Identify which cell holds the provided text, then report its [x, y] central coordinate. 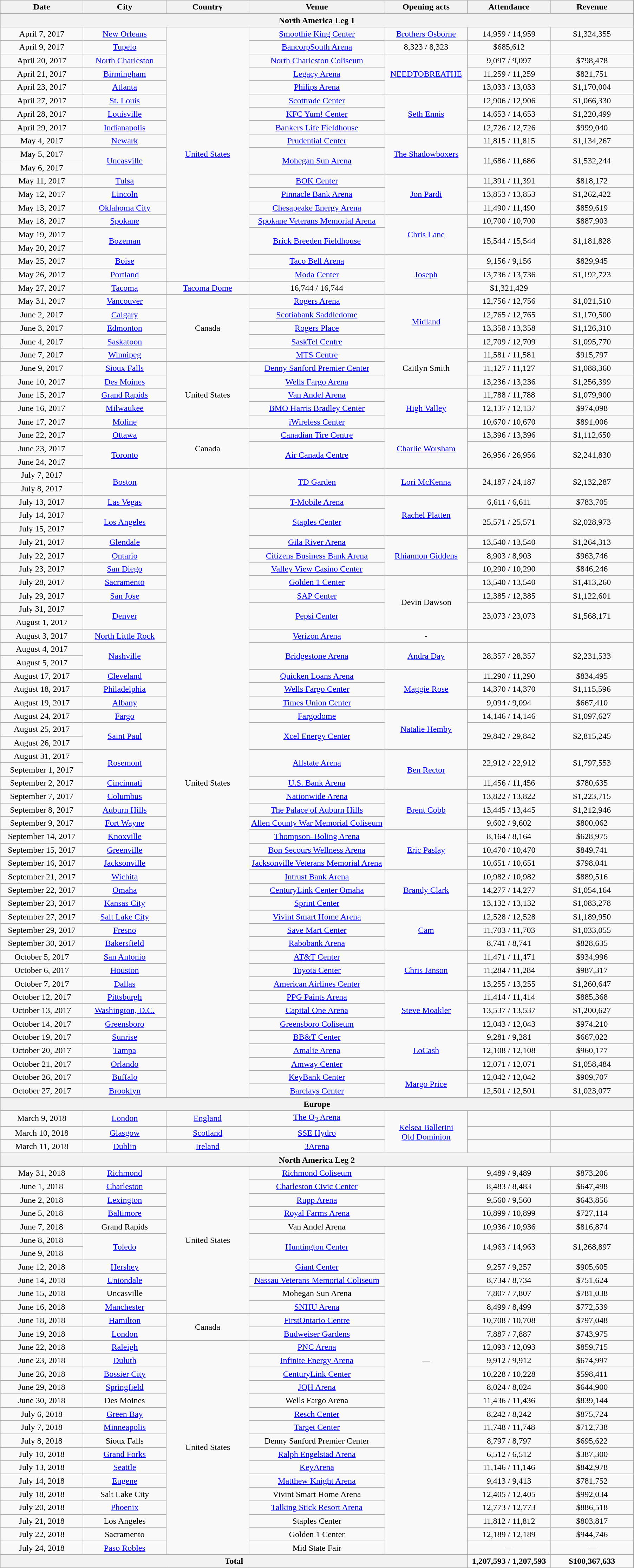
Ireland [208, 1146]
Opening acts [426, 7]
Brothers Osborne [426, 34]
14,370 / 14,370 [509, 689]
Jon Pardi [426, 194]
San Antonio [125, 957]
April 7, 2017 [42, 34]
$1,220,499 [592, 114]
9,489 / 9,489 [509, 1173]
Cincinnati [125, 783]
October 20, 2017 [42, 1051]
October 13, 2017 [42, 1010]
October 26, 2017 [42, 1077]
8,483 / 8,483 [509, 1187]
$644,900 [592, 1387]
Fresno [125, 930]
$818,172 [592, 181]
11,686 / 11,686 [509, 161]
CenturyLink Center Omaha [317, 890]
Midland [426, 321]
24,187 / 24,187 [509, 482]
8,903 / 8,903 [509, 555]
October 21, 2017 [42, 1064]
Ontario [125, 555]
Europe [317, 1104]
11,748 / 11,748 [509, 1427]
$1,200,627 [592, 1010]
Grand Forks [125, 1454]
June 18, 2018 [42, 1320]
Atlanta [125, 87]
10,899 / 10,899 [509, 1213]
Scotland [208, 1133]
Attendance [509, 7]
Buffalo [125, 1077]
12,765 / 12,765 [509, 315]
11,471 / 11,471 [509, 957]
North America Leg 2 [317, 1160]
Lori McKenna [426, 482]
Bankers Life Fieldhouse [317, 127]
May 31, 2018 [42, 1173]
Joseph [426, 275]
The Shadowboxers [426, 154]
July 22, 2017 [42, 555]
Oklahoma City [125, 208]
October 27, 2017 [42, 1091]
13,033 / 13,033 [509, 87]
Infinite Energy Arena [317, 1360]
July 29, 2017 [42, 596]
June 9, 2018 [42, 1253]
July 7, 2017 [42, 475]
$1,083,278 [592, 903]
13,358 / 13,358 [509, 328]
29,842 / 29,842 [509, 736]
$885,368 [592, 997]
Knoxville [125, 837]
April 29, 2017 [42, 127]
12,528 / 12,528 [509, 917]
9,413 / 9,413 [509, 1481]
$999,040 [592, 127]
Richmond Coliseum [317, 1173]
26,956 / 26,956 [509, 455]
$1,079,900 [592, 395]
$1,324,355 [592, 34]
14,963 / 14,963 [509, 1247]
$1,097,627 [592, 716]
San Diego [125, 569]
Chris Janson [426, 970]
10,228 / 10,228 [509, 1374]
14,653 / 14,653 [509, 114]
$829,945 [592, 261]
Tacoma Dome [208, 288]
July 28, 2017 [42, 582]
Greenville [125, 850]
Seth Ennis [426, 114]
Philips Arena [317, 87]
Charleston [125, 1187]
- [426, 636]
Amalie Arena [317, 1051]
Amway Center [317, 1064]
$1,192,723 [592, 275]
October 19, 2017 [42, 1037]
$834,495 [592, 676]
Mid State Fair [317, 1548]
11,490 / 11,490 [509, 208]
May 19, 2017 [42, 234]
Pepsi Center [317, 616]
Hamilton [125, 1320]
Chesapeake Energy Arena [317, 208]
Valley View Casino Center [317, 569]
KeyBank Center [317, 1077]
$598,411 [592, 1374]
Fort Wayne [125, 823]
$1,212,946 [592, 809]
Thompson–Boling Arena [317, 837]
May 13, 2017 [42, 208]
Newark [125, 141]
Greensboro Coliseum [317, 1024]
$1,532,244 [592, 161]
Bakersfield [125, 943]
$974,098 [592, 408]
$944,746 [592, 1534]
St. Louis [125, 101]
$905,605 [592, 1267]
Jacksonville [125, 863]
14,959 / 14,959 [509, 34]
$934,996 [592, 957]
Charlie Worsham [426, 449]
KFC Yum! Center [317, 114]
$1,262,422 [592, 194]
July 15, 2017 [42, 529]
North Little Rock [125, 636]
12,043 / 12,043 [509, 1024]
August 1, 2017 [42, 622]
Houston [125, 970]
October 5, 2017 [42, 957]
Venue [317, 7]
Taco Bell Arena [317, 261]
High Valley [426, 408]
Capital One Arena [317, 1010]
Lincoln [125, 194]
Target Center [317, 1427]
The Palace of Auburn Hills [317, 809]
July 13, 2017 [42, 502]
Springfield [125, 1387]
Steve Moakler [426, 1010]
$846,246 [592, 569]
10,982 / 10,982 [509, 877]
JQH Arena [317, 1387]
$387,300 [592, 1454]
$667,410 [592, 703]
$839,144 [592, 1401]
July 18, 2018 [42, 1494]
Ottawa [125, 435]
10,670 / 10,670 [509, 422]
10,290 / 10,290 [509, 569]
July 8, 2017 [42, 489]
Greensboro [125, 1024]
14,146 / 14,146 [509, 716]
Wells Fargo Center [317, 689]
9,094 / 9,094 [509, 703]
9,097 / 9,097 [509, 60]
$1,170,004 [592, 87]
Rogers Place [317, 328]
Toledo [125, 1247]
Devin Dawson [426, 602]
July 13, 2018 [42, 1467]
9,912 / 9,912 [509, 1360]
September 8, 2017 [42, 809]
PNC Arena [317, 1347]
May 26, 2017 [42, 275]
7,887 / 7,887 [509, 1334]
8,797 / 8,797 [509, 1441]
July 20, 2018 [42, 1508]
American Airlines Center [317, 983]
July 8, 2018 [42, 1441]
$816,874 [592, 1227]
T-Mobile Arena [317, 502]
Rupp Arena [317, 1200]
iWireless Center [317, 422]
$1,189,950 [592, 917]
8,734 / 8,734 [509, 1280]
$1,058,484 [592, 1064]
Boston [125, 482]
Glendale [125, 542]
Auburn Hills [125, 809]
$1,413,260 [592, 582]
25,571 / 25,571 [509, 522]
Xcel Energy Center [317, 736]
Washington, D.C. [125, 1010]
SAP Center [317, 596]
Toyota Center [317, 970]
May 25, 2017 [42, 261]
Times Union Center [317, 703]
September 14, 2017 [42, 837]
SSE Hydro [317, 1133]
8,741 / 8,741 [509, 943]
22,912 / 22,912 [509, 763]
Ben Rector [426, 769]
$643,856 [592, 1200]
Tulsa [125, 181]
July 21, 2017 [42, 542]
BOK Center [317, 181]
$685,612 [509, 47]
July 31, 2017 [42, 609]
$1,088,360 [592, 368]
June 29, 2018 [42, 1387]
Paso Robles [125, 1548]
September 21, 2017 [42, 877]
9,560 / 9,560 [509, 1200]
May 5, 2017 [42, 154]
Air Canada Centre [317, 455]
Green Bay [125, 1414]
9,257 / 9,257 [509, 1267]
12,773 / 12,773 [509, 1508]
14,277 / 14,277 [509, 890]
June 16, 2017 [42, 408]
Minneapolis [125, 1427]
$821,751 [592, 74]
Calgary [125, 315]
$1,021,510 [592, 301]
Manchester [125, 1307]
$1,256,399 [592, 381]
Citizens Business Bank Arena [317, 555]
Bridgestone Arena [317, 656]
11,436 / 11,436 [509, 1401]
June 26, 2018 [42, 1374]
8,499 / 8,499 [509, 1307]
Brooklyn [125, 1091]
$849,741 [592, 850]
April 28, 2017 [42, 114]
Matthew Knight Arena [317, 1481]
Rachel Platten [426, 515]
U.S. Bank Arena [317, 783]
Pinnacle Bank Arena [317, 194]
Verizon Arena [317, 636]
$828,635 [592, 943]
Rosemont [125, 763]
13,236 / 13,236 [509, 381]
June 4, 2017 [42, 341]
October 6, 2017 [42, 970]
$695,622 [592, 1441]
Orlando [125, 1064]
Columbus [125, 796]
11,414 / 11,414 [509, 997]
$960,177 [592, 1051]
$859,619 [592, 208]
England [208, 1118]
KeyArena [317, 1467]
6,611 / 6,611 [509, 502]
Spokane [125, 221]
Charleston Civic Center [317, 1187]
Las Vegas [125, 502]
Denver [125, 616]
$1,095,770 [592, 341]
8,323 / 8,323 [426, 47]
$1,223,715 [592, 796]
11,284 / 11,284 [509, 970]
Nassau Veterans Memorial Coliseum [317, 1280]
$2,241,830 [592, 455]
Dallas [125, 983]
July 10, 2018 [42, 1454]
$1,264,313 [592, 542]
Tacoma [125, 288]
June 2, 2017 [42, 315]
$1,054,164 [592, 890]
Resch Center [317, 1414]
Maggie Rose [426, 689]
BMO Harris Bradley Center [317, 408]
The O2 Arena [317, 1118]
11,391 / 11,391 [509, 181]
Tupelo [125, 47]
12,726 / 12,726 [509, 127]
Bon Secours Wellness Arena [317, 850]
North America Leg 1 [317, 20]
11,581 / 11,581 [509, 355]
Pittsburgh [125, 997]
Rabobank Arena [317, 943]
Margo Price [426, 1084]
23,073 / 23,073 [509, 616]
13,853 / 13,853 [509, 194]
16,744 / 16,744 [317, 288]
$1,023,077 [592, 1091]
April 21, 2017 [42, 74]
$992,034 [592, 1494]
Albany [125, 703]
Vancouver [125, 301]
Tampa [125, 1051]
Eugene [125, 1481]
October 7, 2017 [42, 983]
August 18, 2017 [42, 689]
$1,126,310 [592, 328]
$909,707 [592, 1077]
September 9, 2017 [42, 823]
$873,206 [592, 1173]
10,936 / 10,936 [509, 1227]
July 7, 2018 [42, 1427]
$859,715 [592, 1347]
13,255 / 13,255 [509, 983]
10,700 / 10,700 [509, 221]
May 27, 2017 [42, 288]
June 8, 2018 [42, 1240]
September 27, 2017 [42, 917]
Royal Farms Arena [317, 1213]
12,137 / 12,137 [509, 408]
$667,022 [592, 1037]
June 15, 2017 [42, 395]
TD Garden [317, 482]
May 20, 2017 [42, 248]
$915,797 [592, 355]
$889,516 [592, 877]
Scottrade Center [317, 101]
August 4, 2017 [42, 649]
BancorpSouth Arena [317, 47]
PPG Paints Arena [317, 997]
August 19, 2017 [42, 703]
12,405 / 12,405 [509, 1494]
Glasgow [125, 1133]
12,756 / 12,756 [509, 301]
August 31, 2017 [42, 756]
June 15, 2018 [42, 1293]
New Orleans [125, 34]
13,445 / 13,445 [509, 809]
10,708 / 10,708 [509, 1320]
$1,134,267 [592, 141]
May 6, 2017 [42, 168]
June 16, 2018 [42, 1307]
Rogers Arena [317, 301]
$987,317 [592, 970]
11,703 / 11,703 [509, 930]
$628,975 [592, 837]
$2,815,245 [592, 736]
August 3, 2017 [42, 636]
10,651 / 10,651 [509, 863]
$875,724 [592, 1414]
August 26, 2017 [42, 743]
$781,038 [592, 1293]
13,822 / 13,822 [509, 796]
1,207,593 / 1,207,593 [509, 1561]
Prudential Center [317, 141]
Intrust Bank Arena [317, 877]
Brandy Clark [426, 890]
12,042 / 12,042 [509, 1077]
8,024 / 8,024 [509, 1387]
North Charleston [125, 60]
September 30, 2017 [42, 943]
September 2, 2017 [42, 783]
North Charleston Coliseum [317, 60]
12,385 / 12,385 [509, 596]
Lexington [125, 1200]
Baltimore [125, 1213]
Duluth [125, 1360]
September 1, 2017 [42, 769]
Wichita [125, 877]
Nationwide Arena [317, 796]
Cleveland [125, 676]
$781,752 [592, 1481]
6,512 / 6,512 [509, 1454]
June 7, 2017 [42, 355]
Caitlyn Smith [426, 368]
Milwaukee [125, 408]
Indianapolis [125, 127]
Country [208, 7]
$1,033,055 [592, 930]
$674,997 [592, 1360]
Moline [125, 422]
Kelsea Ballerini Old Dominion [426, 1132]
$100,367,633 [592, 1561]
Rhiannon Giddens [426, 555]
Phoenix [125, 1508]
12,709 / 12,709 [509, 341]
$1,268,897 [592, 1247]
Boise [125, 261]
12,501 / 12,501 [509, 1091]
August 24, 2017 [42, 716]
Allen County War Memorial Coliseum [317, 823]
May 11, 2017 [42, 181]
June 30, 2018 [42, 1401]
$1,797,553 [592, 763]
11,259 / 11,259 [509, 74]
$798,041 [592, 863]
Allstate Arena [317, 763]
September 15, 2017 [42, 850]
$1,066,330 [592, 101]
8,164 / 8,164 [509, 837]
March 9, 2018 [42, 1118]
June 1, 2018 [42, 1187]
NEEDTOBREATHE [426, 74]
$2,231,533 [592, 656]
$886,518 [592, 1508]
$842,978 [592, 1467]
June 5, 2018 [42, 1213]
Fargodome [317, 716]
$800,062 [592, 823]
$798,478 [592, 60]
July 14, 2018 [42, 1481]
SNHU Arena [317, 1307]
May 18, 2017 [42, 221]
July 21, 2018 [42, 1521]
March 11, 2018 [42, 1146]
July 6, 2018 [42, 1414]
$1,260,647 [592, 983]
Brick Breeden Fieldhouse [317, 241]
11,788 / 11,788 [509, 395]
June 22, 2017 [42, 435]
11,815 / 11,815 [509, 141]
Moda Center [317, 275]
$803,817 [592, 1521]
Legacy Arena [317, 74]
$2,132,287 [592, 482]
June 9, 2017 [42, 368]
$647,498 [592, 1187]
Jacksonville Veterans Memorial Arena [317, 863]
LoCash [426, 1051]
11,146 / 11,146 [509, 1467]
June 23, 2018 [42, 1360]
July 24, 2018 [42, 1548]
Birmingham [125, 74]
Omaha [125, 890]
$780,635 [592, 783]
3Arena [317, 1146]
Giant Center [317, 1267]
August 25, 2017 [42, 729]
September 16, 2017 [42, 863]
$727,114 [592, 1213]
13,132 / 13,132 [509, 903]
$891,006 [592, 422]
Seattle [125, 1467]
June 10, 2017 [42, 381]
June 19, 2018 [42, 1334]
May 4, 2017 [42, 141]
Natalie Hemby [426, 729]
CenturyLink Center [317, 1374]
Gila River Arena [317, 542]
Philadelphia [125, 689]
September 29, 2017 [42, 930]
July 14, 2017 [42, 515]
11,456 / 11,456 [509, 783]
Nashville [125, 656]
$974,210 [592, 1024]
SaskTel Centre [317, 341]
Eric Paslay [426, 850]
Huntington Center [317, 1247]
8,242 / 8,242 [509, 1414]
13,537 / 13,537 [509, 1010]
May 12, 2017 [42, 194]
Barclays Center [317, 1091]
Kansas City [125, 903]
7,807 / 7,807 [509, 1293]
June 23, 2017 [42, 449]
Sunrise [125, 1037]
$1,112,650 [592, 435]
Edmonton [125, 328]
July 23, 2017 [42, 569]
June 12, 2018 [42, 1267]
11,290 / 11,290 [509, 676]
$1,122,601 [592, 596]
Total [234, 1561]
Sprint Center [317, 903]
Cam [426, 930]
MTS Centre [317, 355]
12,071 / 12,071 [509, 1064]
11,127 / 11,127 [509, 368]
13,736 / 13,736 [509, 275]
Portland [125, 275]
12,906 / 12,906 [509, 101]
13,396 / 13,396 [509, 435]
Bozeman [125, 241]
Bossier City [125, 1374]
June 3, 2017 [42, 328]
Ralph Engelstad Arena [317, 1454]
$887,903 [592, 221]
August 5, 2017 [42, 663]
$2,028,973 [592, 522]
Budweiser Gardens [317, 1334]
June 17, 2017 [42, 422]
September 23, 2017 [42, 903]
Scotiabank Saddledome [317, 315]
$772,539 [592, 1307]
San Jose [125, 596]
$797,048 [592, 1320]
June 24, 2017 [42, 462]
Quicken Loans Arena [317, 676]
11,812 / 11,812 [509, 1521]
Smoothie King Center [317, 34]
10,470 / 10,470 [509, 850]
September 22, 2017 [42, 890]
$751,624 [592, 1280]
October 14, 2017 [42, 1024]
Saint Paul [125, 736]
Winnipeg [125, 355]
Spokane Veterans Memorial Arena [317, 221]
Revenue [592, 7]
Chris Lane [426, 234]
October 12, 2017 [42, 997]
FirstOntario Centre [317, 1320]
$712,738 [592, 1427]
June 7, 2018 [42, 1227]
$743,975 [592, 1334]
August 17, 2017 [42, 676]
$783,705 [592, 502]
$1,170,500 [592, 315]
9,281 / 9,281 [509, 1037]
Fargo [125, 716]
12,108 / 12,108 [509, 1051]
Hershey [125, 1267]
9,602 / 9,602 [509, 823]
April 23, 2017 [42, 87]
April 9, 2017 [42, 47]
$1,115,596 [592, 689]
City [125, 7]
Dublin [125, 1146]
Brent Cobb [426, 809]
September 7, 2017 [42, 796]
Canadian Tire Centre [317, 435]
$1,321,429 [509, 288]
Toronto [125, 455]
$1,568,171 [592, 616]
March 10, 2018 [42, 1133]
Raleigh [125, 1347]
July 22, 2018 [42, 1534]
Uniondale [125, 1280]
Andra Day [426, 656]
9,156 / 9,156 [509, 261]
AT&T Center [317, 957]
28,357 / 28,357 [509, 656]
Date [42, 7]
June 2, 2018 [42, 1200]
BB&T Center [317, 1037]
Louisville [125, 114]
June 14, 2018 [42, 1280]
$963,746 [592, 555]
Talking Stick Resort Arena [317, 1508]
April 20, 2017 [42, 60]
June 22, 2018 [42, 1347]
12,189 / 12,189 [509, 1534]
Saskatoon [125, 341]
Save Mart Center [317, 930]
May 31, 2017 [42, 301]
15,544 / 15,544 [509, 241]
12,093 / 12,093 [509, 1347]
$1,181,828 [592, 241]
Richmond [125, 1173]
April 27, 2017 [42, 101]
